Find where the given text appears and provide that cell's center as [X, Y] coordinate. 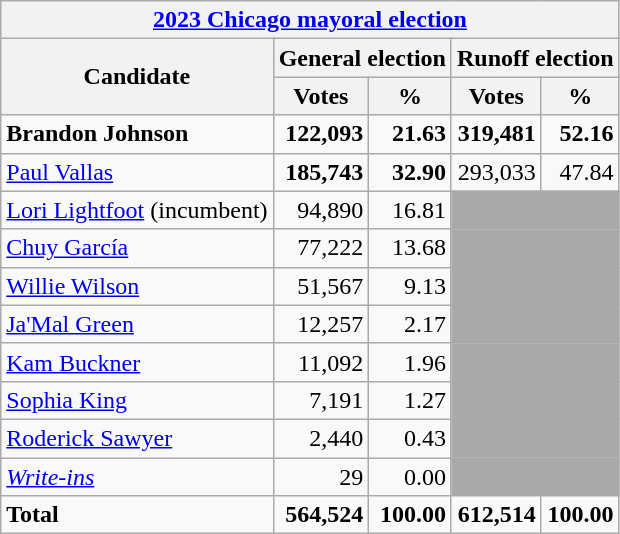
21.63 [410, 134]
16.81 [410, 210]
564,524 [321, 515]
Kam Buckner [137, 362]
0.00 [410, 477]
1.96 [410, 362]
612,514 [496, 515]
77,222 [321, 248]
Candidate [137, 77]
General election [362, 58]
52.16 [580, 134]
7,191 [321, 400]
293,033 [496, 172]
122,093 [321, 134]
29 [321, 477]
Roderick Sawyer [137, 438]
319,481 [496, 134]
Paul Vallas [137, 172]
2.17 [410, 324]
Ja'Mal Green [137, 324]
Write-ins [137, 477]
2023 Chicago mayoral election [310, 20]
Sophia King [137, 400]
185,743 [321, 172]
32.90 [410, 172]
Runoff election [535, 58]
Lori Lightfoot (incumbent) [137, 210]
12,257 [321, 324]
Total [137, 515]
Chuy García [137, 248]
47.84 [580, 172]
Brandon Johnson [137, 134]
13.68 [410, 248]
Willie Wilson [137, 286]
2,440 [321, 438]
11,092 [321, 362]
94,890 [321, 210]
1.27 [410, 400]
51,567 [321, 286]
9.13 [410, 286]
0.43 [410, 438]
